Identify which cell holds the provided text, then report its (X, Y) central coordinate. 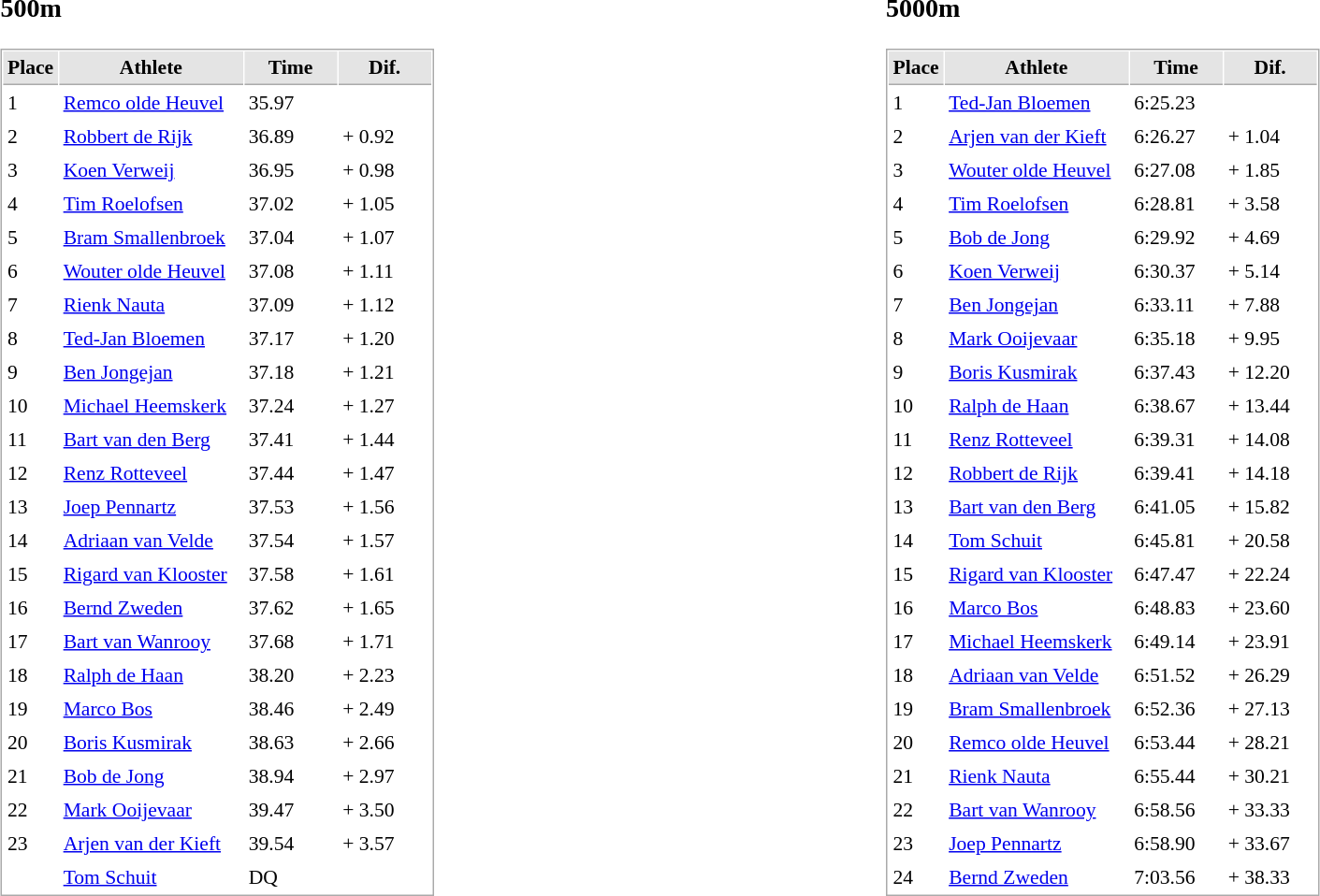
37.68 (290, 642)
37.08 (290, 271)
37.24 (290, 406)
37.62 (290, 608)
+ 3.57 (385, 844)
+ 2.23 (385, 675)
+ 1.21 (385, 372)
37.58 (290, 574)
+ 1.07 (385, 238)
+ 20.58 (1270, 541)
+ 1.27 (385, 406)
36.89 (290, 137)
+ 1.61 (385, 574)
6:37.43 (1177, 372)
36.95 (290, 170)
38.63 (290, 743)
+ 1.57 (385, 541)
+ 22.24 (1270, 574)
6:55.44 (1177, 776)
6:28.81 (1177, 204)
+ 33.67 (1270, 844)
+ 23.91 (1270, 642)
6:52.36 (1177, 709)
+ 2.49 (385, 709)
+ 5.14 (1270, 271)
37.02 (290, 204)
6:58.56 (1177, 810)
37.18 (290, 372)
6:25.23 (1177, 103)
+ 30.21 (1270, 776)
37.17 (290, 339)
37.53 (290, 507)
+ 12.20 (1270, 372)
6:58.90 (1177, 844)
+ 4.69 (1270, 238)
6:26.27 (1177, 137)
+ 2.97 (385, 776)
6:53.44 (1177, 743)
+ 3.50 (385, 810)
+ 14.08 (1270, 440)
6:39.31 (1177, 440)
6:49.14 (1177, 642)
6:45.81 (1177, 541)
+ 15.82 (1270, 507)
6:41.05 (1177, 507)
+ 1.12 (385, 305)
+ 26.29 (1270, 675)
+ 13.44 (1270, 406)
DQ (290, 877)
7:03.56 (1177, 877)
37.44 (290, 473)
+ 1.65 (385, 608)
6:39.41 (1177, 473)
+ 2.66 (385, 743)
+ 28.21 (1270, 743)
+ 38.33 (1270, 877)
6:30.37 (1177, 271)
+ 3.58 (1270, 204)
+ 7.88 (1270, 305)
+ 1.56 (385, 507)
+ 0.92 (385, 137)
6:35.18 (1177, 339)
38.94 (290, 776)
37.54 (290, 541)
+ 27.13 (1270, 709)
39.54 (290, 844)
+ 1.11 (385, 271)
38.20 (290, 675)
37.09 (290, 305)
6:38.67 (1177, 406)
+ 33.33 (1270, 810)
+ 1.04 (1270, 137)
35.97 (290, 103)
+ 14.18 (1270, 473)
+ 0.98 (385, 170)
6:51.52 (1177, 675)
6:48.83 (1177, 608)
+ 1.85 (1270, 170)
24 (916, 877)
38.46 (290, 709)
+ 1.71 (385, 642)
6:29.92 (1177, 238)
+ 23.60 (1270, 608)
6:47.47 (1177, 574)
6:27.08 (1177, 170)
+ 1.47 (385, 473)
+ 1.05 (385, 204)
+ 1.20 (385, 339)
+ 1.44 (385, 440)
+ 9.95 (1270, 339)
6:33.11 (1177, 305)
39.47 (290, 810)
37.41 (290, 440)
37.04 (290, 238)
